Search for the cell housing the specified text and yield its [x, y] center coordinate. 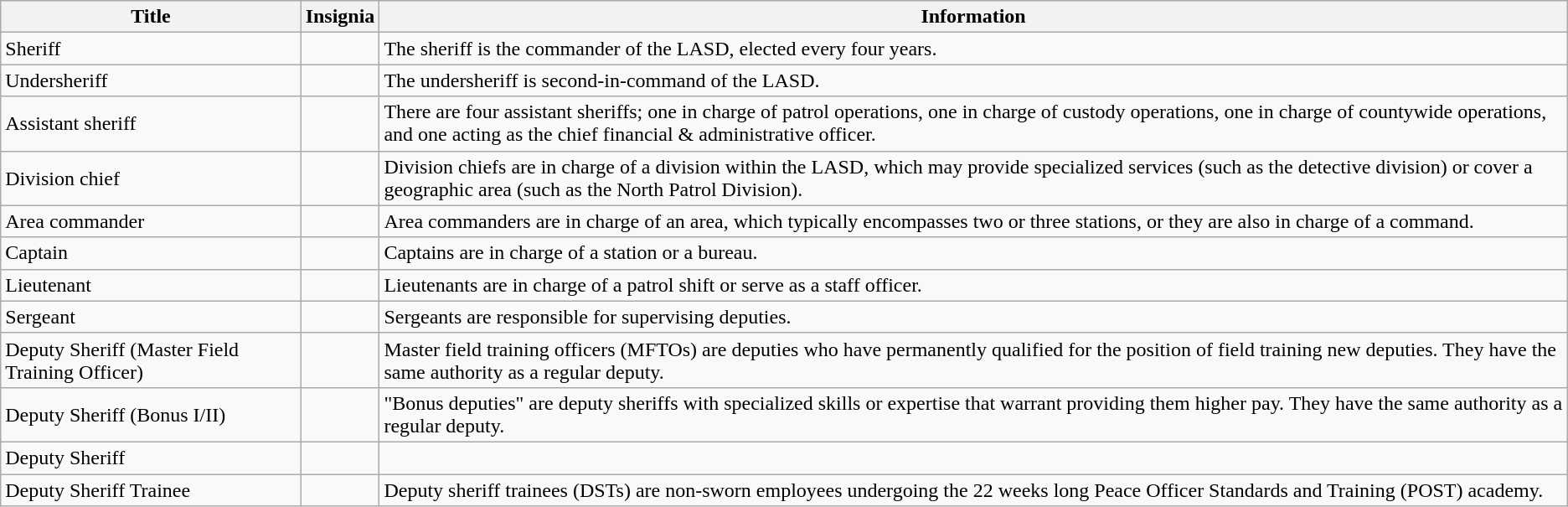
The undersheriff is second-in-command of the LASD. [973, 80]
Deputy Sheriff (Bonus I/II) [151, 414]
The sheriff is the commander of the LASD, elected every four years. [973, 49]
Area commander [151, 221]
Captain [151, 253]
Lieutenants are in charge of a patrol shift or serve as a staff officer. [973, 285]
Deputy sheriff trainees (DSTs) are non-sworn employees undergoing the 22 weeks long Peace Officer Standards and Training (POST) academy. [973, 490]
Deputy Sheriff (Master Field Training Officer) [151, 360]
Lieutenant [151, 285]
Sergeant [151, 317]
Division chief [151, 178]
Undersheriff [151, 80]
Insignia [340, 17]
Information [973, 17]
Captains are in charge of a station or a bureau. [973, 253]
Deputy Sheriff [151, 458]
Title [151, 17]
Area commanders are in charge of an area, which typically encompasses two or three stations, or they are also in charge of a command. [973, 221]
Sergeants are responsible for supervising deputies. [973, 317]
Deputy Sheriff Trainee [151, 490]
Assistant sheriff [151, 124]
Sheriff [151, 49]
